Determine the [X, Y] coordinate at the center of the cell enclosing the given text.  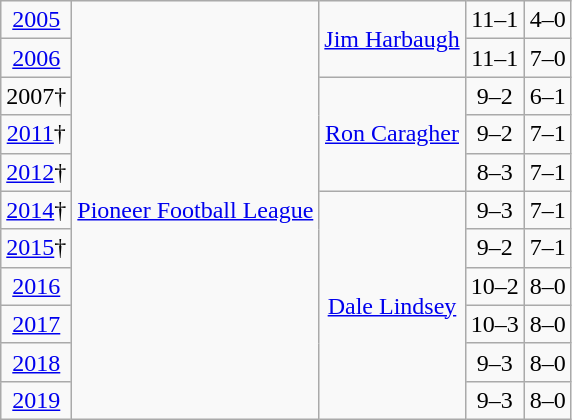
Pioneer Football League [196, 210]
2018 [36, 362]
2005 [36, 20]
2017 [36, 324]
10–3 [494, 324]
10–2 [494, 286]
Ron Caragher [392, 134]
4–0 [548, 20]
2014† [36, 210]
6–1 [548, 96]
2016 [36, 286]
2019 [36, 400]
7–0 [548, 58]
2012† [36, 172]
2015† [36, 248]
2011† [36, 134]
2006 [36, 58]
Dale Lindsey [392, 305]
Jim Harbaugh [392, 39]
2007† [36, 96]
8–3 [494, 172]
